From the cell containing the given text, extract its center point as (x, y) coordinate. 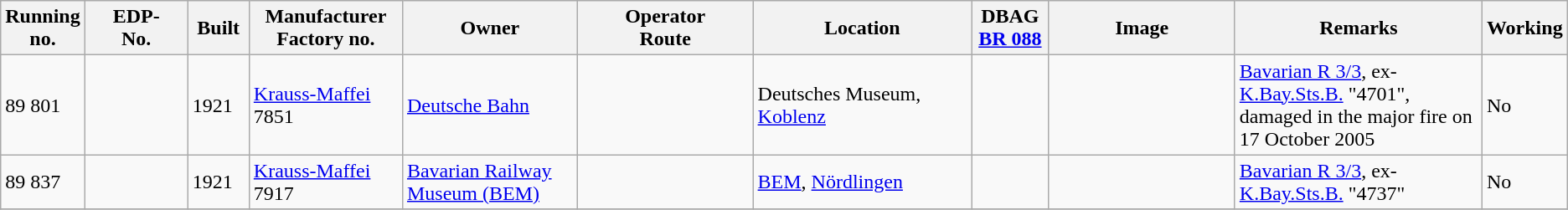
Bavarian R 3/3, ex-K.Bay.Sts.B. "4737" (1359, 182)
Built (218, 28)
Krauss-Maffei7851 (325, 105)
OperatorRoute (665, 28)
Bavarian R 3/3, ex-K.Bay.Sts.B. "4701", damaged in the major fire on 17 October 2005 (1359, 105)
Working (1524, 28)
ManufacturerFactory no. (325, 28)
Krauss-Maffei7917 (325, 182)
Owner (489, 28)
EDP-No. (136, 28)
89 837 (43, 182)
Remarks (1359, 28)
Runningno. (43, 28)
Location (863, 28)
Deutsche Bahn (489, 105)
BEM, Nördlingen (863, 182)
89 801 (43, 105)
Deutsches Museum, Koblenz (863, 105)
Bavarian Railway Museum (BEM) (489, 182)
DBAGBR 088 (1010, 28)
Image (1142, 28)
